Capture the cell that displays the provided text and extract its [x, y] central coordinate. 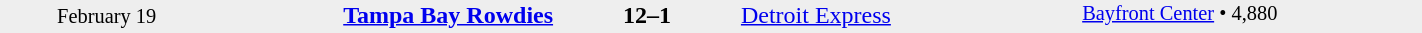
Detroit Express [910, 15]
12–1 [648, 15]
Tampa Bay Rowdies [384, 15]
Bayfront Center • 4,880 [1252, 16]
February 19 [106, 16]
